From the cell containing the given text, extract its center point as [X, Y] coordinate. 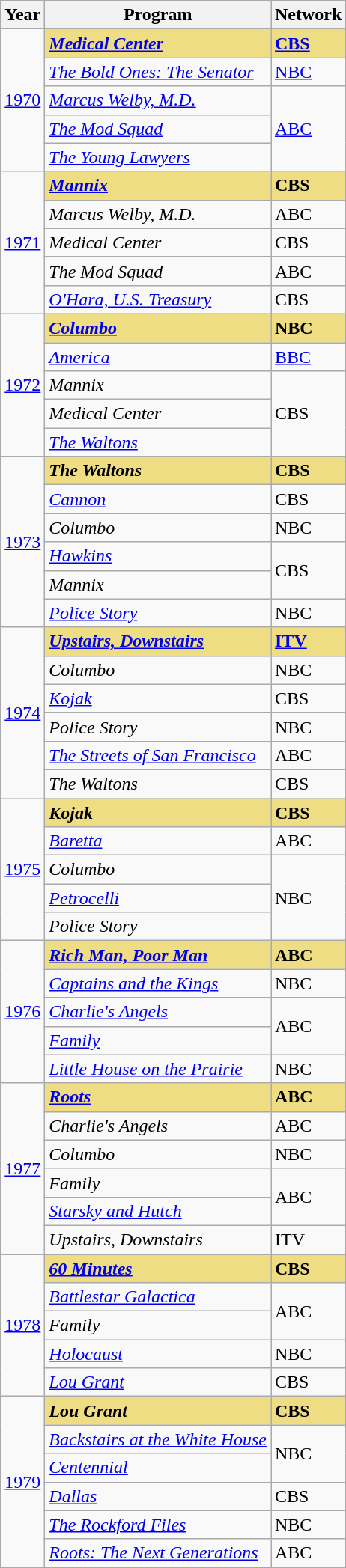
Centennial [158, 1468]
1972 [22, 385]
The Rockford Files [158, 1525]
Cannon [158, 499]
1975 [22, 869]
1978 [22, 1326]
60 Minutes [158, 1269]
1979 [22, 1482]
Roots: The Next Generations [158, 1553]
Program [158, 15]
Roots [158, 1097]
Dallas [158, 1496]
Petrocelli [158, 898]
BBC [309, 357]
Battlestar Galactica [158, 1297]
America [158, 357]
Little House on the Prairie [158, 1069]
O'Hara, U.S. Treasury [158, 299]
Year [22, 15]
Rich Man, Poor Man [158, 955]
1971 [22, 242]
Baretta [158, 841]
1977 [22, 1168]
Starsky and Hutch [158, 1211]
The Bold Ones: The Senator [158, 72]
The Young Lawyers [158, 157]
Hawkins [158, 556]
Backstairs at the White House [158, 1439]
1970 [22, 100]
The Streets of San Francisco [158, 755]
Captains and the Kings [158, 983]
Holocaust [158, 1354]
1974 [22, 713]
1973 [22, 542]
1976 [22, 1012]
Network [309, 15]
